Return [x, y] of the center of cell containing provided text 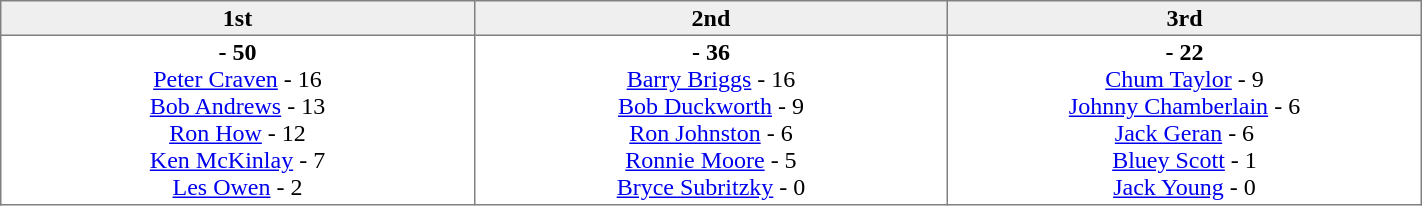
1st [238, 18]
3rd [1185, 18]
- 50Peter Craven - 16Bob Andrews - 13Ron How - 12Ken McKinlay - 7Les Owen - 2 [238, 120]
2nd [710, 18]
- 36Barry Briggs - 16Bob Duckworth - 9Ron Johnston - 6Ronnie Moore - 5Bryce Subritzky - 0 [710, 120]
- 22Chum Taylor - 9Johnny Chamberlain - 6Jack Geran - 6Bluey Scott - 1Jack Young - 0 [1185, 120]
